Output the [X, Y] coordinate of the center of the cell containing the given text.  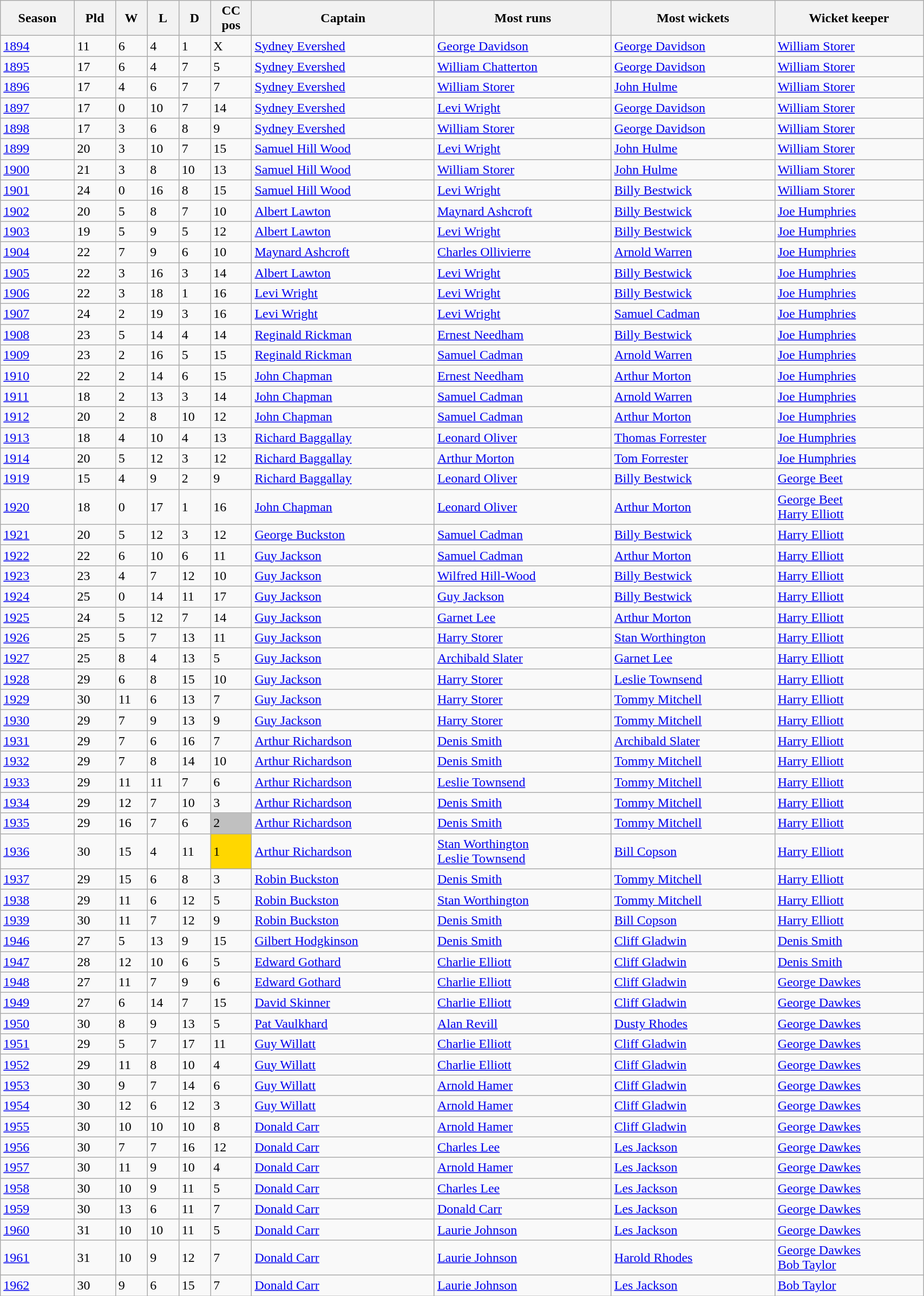
L [163, 18]
1909 [37, 355]
David Skinner [343, 1003]
1903 [37, 231]
1962 [37, 1285]
Tom Forrester [693, 458]
1894 [37, 46]
1950 [37, 1024]
Wilfred Hill-Wood [523, 576]
1925 [37, 617]
Thomas Forrester [693, 438]
Most runs [523, 18]
1926 [37, 638]
1935 [37, 823]
George Beet [849, 479]
1955 [37, 1126]
1895 [37, 67]
1934 [37, 803]
1957 [37, 1168]
1930 [37, 720]
1904 [37, 252]
George DawkesBob Taylor [849, 1258]
1952 [37, 1065]
1936 [37, 851]
W [131, 18]
1919 [37, 479]
Dusty Rhodes [693, 1024]
1951 [37, 1044]
1954 [37, 1106]
1928 [37, 679]
1910 [37, 376]
1956 [37, 1147]
1949 [37, 1003]
Pat Vaulkhard [343, 1024]
1960 [37, 1229]
CCpos [231, 18]
1896 [37, 87]
1908 [37, 335]
1922 [37, 555]
Alan Revill [523, 1024]
X [231, 46]
Gilbert Hodgkinson [343, 941]
21 [95, 170]
28 [95, 961]
1938 [37, 900]
1920 [37, 507]
1900 [37, 170]
1905 [37, 272]
1927 [37, 659]
Most wickets [693, 18]
1959 [37, 1209]
1937 [37, 879]
1907 [37, 314]
1914 [37, 458]
1924 [37, 596]
Wicket keeper [849, 18]
1947 [37, 961]
1929 [37, 700]
1932 [37, 761]
1902 [37, 211]
1948 [37, 982]
Pld [95, 18]
D [194, 18]
Stan WorthingtonLeslie Townsend [523, 851]
1901 [37, 190]
Bob Taylor [849, 1285]
1912 [37, 417]
1953 [37, 1085]
Captain [343, 18]
1946 [37, 941]
1898 [37, 128]
1958 [37, 1188]
1939 [37, 920]
1961 [37, 1258]
1921 [37, 535]
1899 [37, 149]
George Buckston [343, 535]
Season [37, 18]
1931 [37, 741]
1906 [37, 294]
Harold Rhodes [693, 1258]
1897 [37, 108]
1933 [37, 782]
Charles Ollivierre [523, 252]
1913 [37, 438]
William Chatterton [523, 67]
1911 [37, 396]
1923 [37, 576]
George BeetHarry Elliott [849, 507]
